From the cell containing the given text, extract its center point as [x, y] coordinate. 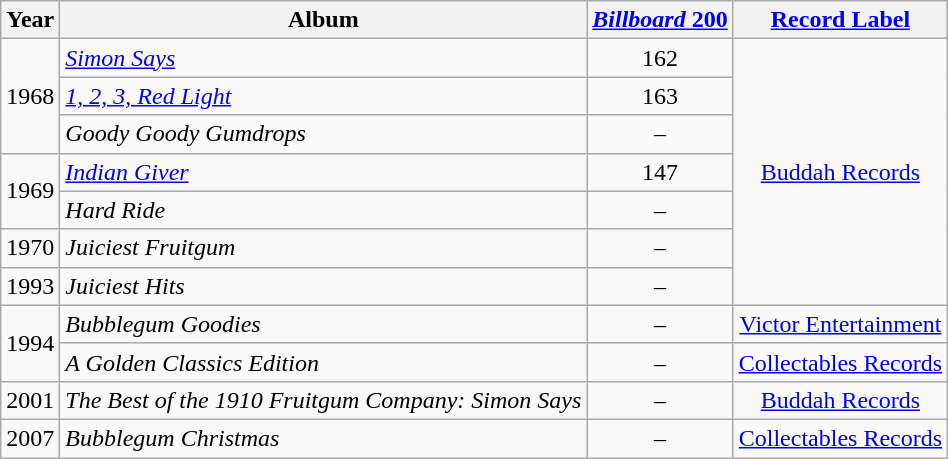
1993 [30, 286]
1970 [30, 248]
163 [660, 96]
Juiciest Fruitgum [324, 248]
Simon Says [324, 58]
1969 [30, 191]
Album [324, 20]
Hard Ride [324, 210]
1968 [30, 96]
Bubblegum Christmas [324, 438]
162 [660, 58]
Indian Giver [324, 172]
Billboard 200 [660, 20]
The Best of the 1910 Fruitgum Company: Simon Says [324, 400]
Record Label [840, 20]
Bubblegum Goodies [324, 324]
1994 [30, 343]
147 [660, 172]
2007 [30, 438]
Goody Goody Gumdrops [324, 134]
A Golden Classics Edition [324, 362]
Year [30, 20]
Victor Entertainment [840, 324]
2001 [30, 400]
Juiciest Hits [324, 286]
1, 2, 3, Red Light [324, 96]
